Identify which cell holds the provided text, then report its [X, Y] central coordinate. 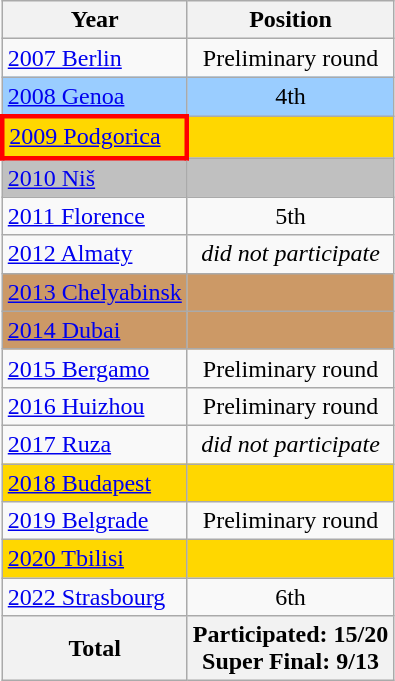
Position [290, 20]
2010 Niš [94, 178]
2011 Florence [94, 216]
4th [290, 97]
2013 Chelyabinsk [94, 292]
2016 Huizhou [94, 406]
2009 Podgorica [94, 136]
2007 Berlin [94, 58]
2020 Tbilisi [94, 559]
2015 Bergamo [94, 368]
5th [290, 216]
2014 Dubai [94, 330]
2008 Genoa [94, 97]
Total [94, 648]
Year [94, 20]
2018 Budapest [94, 483]
Participated: 15/20 Super Final: 9/13 [290, 648]
6th [290, 597]
2017 Ruza [94, 444]
2022 Strasbourg [94, 597]
2019 Belgrade [94, 521]
2012 Almaty [94, 254]
